Scan for the cell matching the given text and deliver its [x, y] coordinate at center. 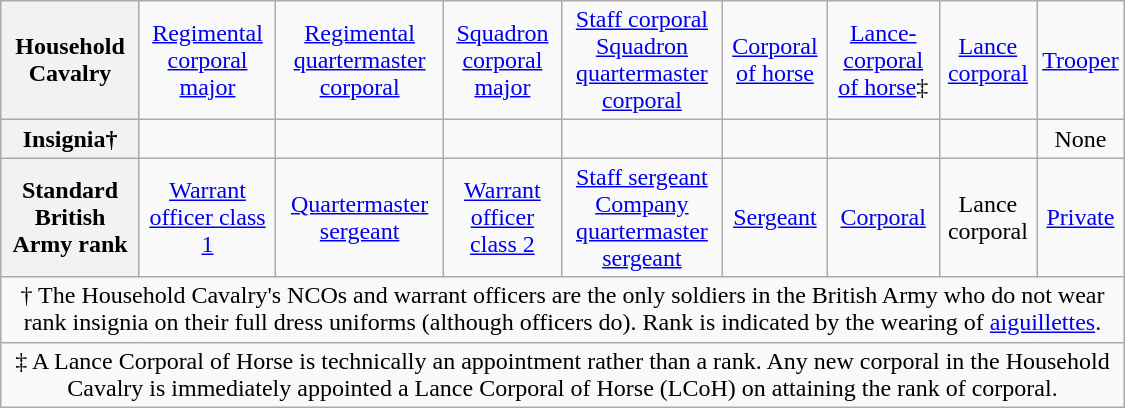
Warrant officer class 1 [207, 218]
Staff corporalSquadron quartermaster corporal [642, 60]
Lance-corporal of horse‡ [883, 60]
Squadron corporal major [503, 60]
Quartermaster sergeant [360, 218]
None [1081, 139]
Household Cavalry [70, 60]
Standard British Army rank [70, 218]
Private [1081, 218]
Staff sergeantCompany quartermaster sergeant [642, 218]
Regimental corporal major [207, 60]
Insignia† [70, 139]
Regimental quartermaster corporal [360, 60]
Sergeant [776, 218]
Corporal of horse [776, 60]
Corporal [883, 218]
Warrant officer class 2 [503, 218]
Trooper [1081, 60]
